Find where the given text appears and provide that cell's center as [X, Y] coordinate. 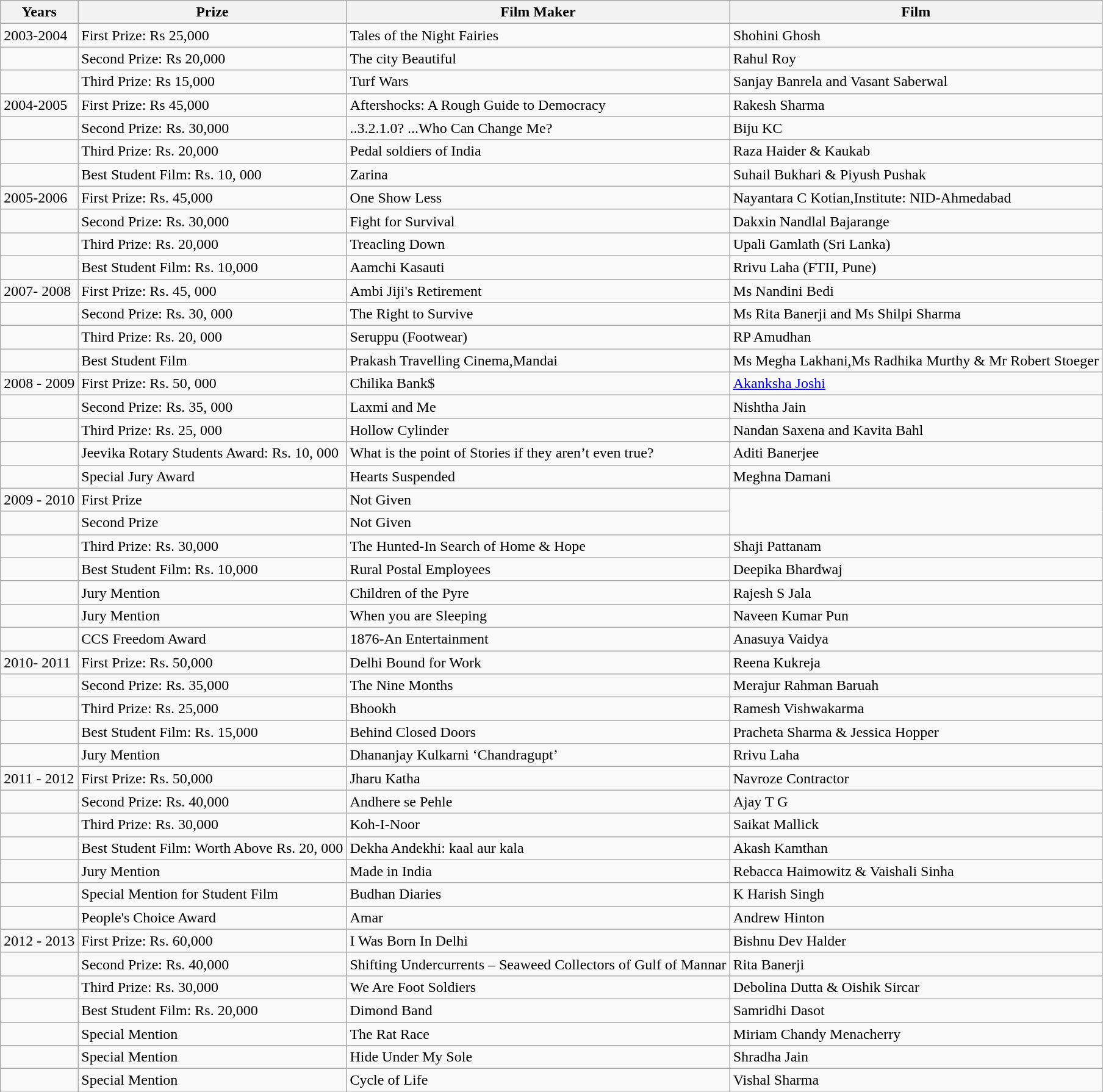
CCS Freedom Award [212, 639]
K Harish Singh [916, 894]
Turf Wars [538, 82]
Deepika Bhardwaj [916, 569]
Jeevika Rotary Students Award: Rs. 10, 000 [212, 453]
Treacling Down [538, 244]
Hearts Suspended [538, 476]
Seruppu (Footwear) [538, 337]
Laxmi and Me [538, 407]
Nayantara C Kotian,Institute: NID-Ahmedabad [916, 198]
Zarina [538, 174]
Prize [212, 12]
Second Prize [212, 523]
Second Prize: Rs 20,000 [212, 59]
Anasuya Vaidya [916, 639]
Shradha Jain [916, 1057]
Delhi Bound for Work [538, 662]
Raza Haider & Kaukab [916, 151]
Made in India [538, 871]
Prakash Travelling Cinema,Mandai [538, 361]
Aftershocks: A Rough Guide to Democracy [538, 105]
One Show Less [538, 198]
Fight for Survival [538, 221]
2008 - 2009 [39, 384]
Akash Kamthan [916, 848]
..3.2.1.0? ...Who Can Change Me? [538, 128]
Pedal soldiers of India [538, 151]
Rahul Roy [916, 59]
Rrivu Laha [916, 755]
Special Jury Award [212, 476]
Aditi Banerjee [916, 453]
Samridhi Dasot [916, 1010]
Biju KC [916, 128]
Jharu Katha [538, 778]
First Prize: Rs. 50, 000 [212, 384]
Dekha Andekhi: kaal aur kala [538, 848]
Dhananjay Kulkarni ‘Chandragupt’ [538, 755]
Nishtha Jain [916, 407]
Ajay T G [916, 802]
The Nine Months [538, 686]
The Hunted-In Search of Home & Hope [538, 546]
Rita Banerji [916, 964]
2003-2004 [39, 35]
Rakesh Sharma [916, 105]
When you are Sleeping [538, 616]
Naveen Kumar Pun [916, 616]
Third Prize: Rs. 25,000 [212, 709]
Vishal Sharma [916, 1080]
First Prize: Rs 45,000 [212, 105]
Third Prize: Rs 15,000 [212, 82]
Budhan Diaries [538, 894]
Meghna Damani [916, 476]
Rural Postal Employees [538, 569]
Ms Nandini Bedi [916, 291]
Ambi Jiji's Retirement [538, 291]
Dakxin Nandlal Bajarange [916, 221]
Shifting Undercurrents – Seaweed Collectors of Gulf of Mannar [538, 964]
Bhookh [538, 709]
Tales of the Night Fairies [538, 35]
I Was Born In Delhi [538, 941]
Ms Rita Banerji and Ms Shilpi Sharma [916, 314]
Hollow Cylinder [538, 430]
Chilika Bank$ [538, 384]
Akanksha Joshi [916, 384]
Rebacca Haimowitz & Vaishali Sinha [916, 871]
Film [916, 12]
Third Prize: Rs. 20, 000 [212, 337]
First Prize: Rs. 45,000 [212, 198]
Film Maker [538, 12]
First Prize: Rs 25,000 [212, 35]
Shohini Ghosh [916, 35]
2007- 2008 [39, 291]
Rrivu Laha (FTII, Pune) [916, 267]
Amar [538, 918]
First Prize: Rs. 45, 000 [212, 291]
The Rat Race [538, 1034]
2011 - 2012 [39, 778]
What is the point of Stories if they aren’t even true? [538, 453]
Andrew Hinton [916, 918]
Pracheta Sharma & Jessica Hopper [916, 732]
1876-An Entertainment [538, 639]
Second Prize: Rs. 35,000 [212, 686]
Dimond Band [538, 1010]
Upali Gamlath (Sri Lanka) [916, 244]
First Prize [212, 500]
Children of the Pyre [538, 592]
Third Prize: Rs. 25, 000 [212, 430]
Second Prize: Rs. 35, 000 [212, 407]
2010- 2011 [39, 662]
Best Student Film [212, 361]
Suhail Bukhari & Piyush Pushak [916, 174]
Cycle of Life [538, 1080]
Ramesh Vishwakarma [916, 709]
2004-2005 [39, 105]
Years [39, 12]
Behind Closed Doors [538, 732]
The Right to Survive [538, 314]
2009 - 2010 [39, 500]
The city Beautiful [538, 59]
Best Student Film: Rs. 15,000 [212, 732]
People's Choice Award [212, 918]
Nandan Saxena and Kavita Bahl [916, 430]
Sanjay Banrela and Vasant Saberwal [916, 82]
Andhere se Pehle [538, 802]
We Are Foot Soldiers [538, 987]
Best Student Film: Rs. 20,000 [212, 1010]
2005-2006 [39, 198]
Best Student Film: Worth Above Rs. 20, 000 [212, 848]
Ms Megha Lakhani,Ms Radhika Murthy & Mr Robert Stoeger [916, 361]
Hide Under My Sole [538, 1057]
Shaji Pattanam [916, 546]
Navroze Contractor [916, 778]
Best Student Film: Rs. 10, 000 [212, 174]
First Prize: Rs. 60,000 [212, 941]
Second Prize: Rs. 30, 000 [212, 314]
Koh-I-Noor [538, 825]
Aamchi Kasauti [538, 267]
Rajesh S Jala [916, 592]
Reena Kukreja [916, 662]
Special Mention for Student Film [212, 894]
Saikat Mallick [916, 825]
RP Amudhan [916, 337]
Debolina Dutta & Oishik Sircar [916, 987]
Merajur Rahman Baruah [916, 686]
Miriam Chandy Menacherry [916, 1034]
Bishnu Dev Halder [916, 941]
2012 - 2013 [39, 941]
